Search for the cell housing the specified text and yield its (X, Y) center coordinate. 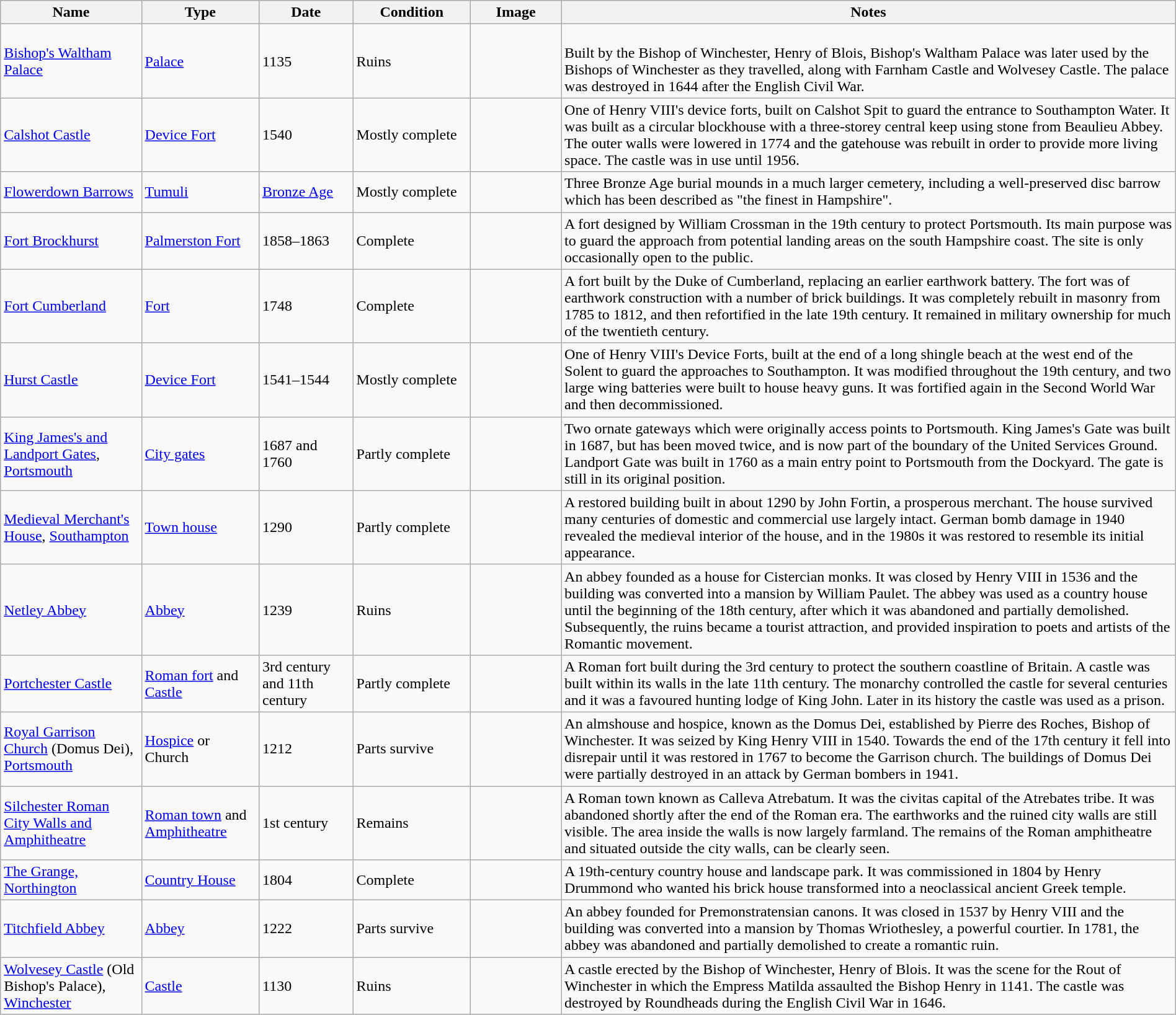
Bronze Age (306, 192)
Titchfield Abbey (71, 929)
Fort Brockhurst (71, 241)
Royal Garrison Church (Domus Dei), Portsmouth (71, 749)
Silchester Roman City Walls and Amphitheatre (71, 823)
Castle (200, 986)
Palmerston Fort (200, 241)
Remains (412, 823)
1858–1863 (306, 241)
Palace (200, 61)
1222 (306, 929)
Hospice or Church (200, 749)
1804 (306, 880)
Image (516, 12)
Type (200, 12)
3rd century and 11th century (306, 683)
Notes (868, 12)
Tumuli (200, 192)
Fort (200, 306)
Portchester Castle (71, 683)
1st century (306, 823)
1541–1544 (306, 379)
Wolvesey Castle (Old Bishop's Palace), Winchester (71, 986)
Roman fort and Castle (200, 683)
King James's and Landport Gates, Portsmouth (71, 454)
1748 (306, 306)
1135 (306, 61)
Date (306, 12)
Town house (200, 527)
1290 (306, 527)
1130 (306, 986)
1212 (306, 749)
Country House (200, 880)
1239 (306, 609)
Condition (412, 12)
Fort Cumberland (71, 306)
Medieval Merchant's House, Southampton (71, 527)
Bishop's Waltham Palace (71, 61)
Roman town and Amphitheatre (200, 823)
1687 and 1760 (306, 454)
City gates (200, 454)
Name (71, 12)
The Grange, Northington (71, 880)
Flowerdown Barrows (71, 192)
1540 (306, 135)
Netley Abbey (71, 609)
Hurst Castle (71, 379)
Calshot Castle (71, 135)
